Detect which cell encompasses the target text, then output its [x, y] center coordinate. 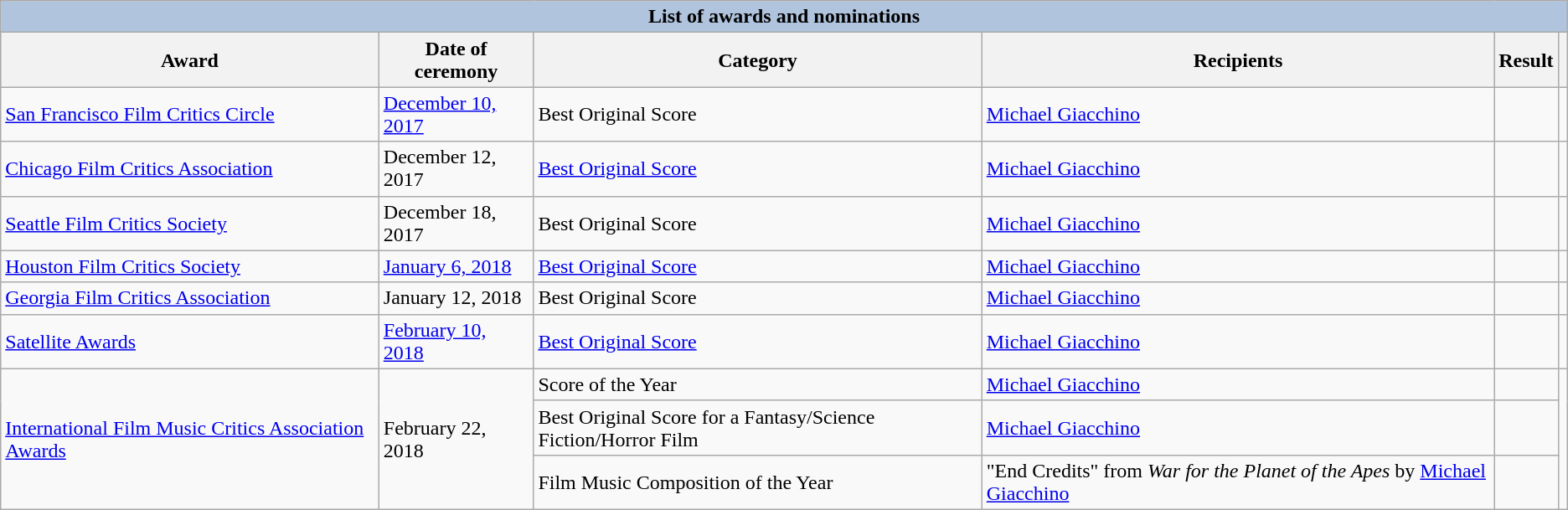
"End Credits" from War for the Planet of the Apes by Michael Giacchino [1238, 482]
Seattle Film Critics Society [190, 223]
December 18, 2017 [456, 223]
List of awards and nominations [784, 17]
Georgia Film Critics Association [190, 298]
International Film Music Critics Association Awards [190, 439]
Houston Film Critics Society [190, 266]
December 12, 2017 [456, 169]
January 6, 2018 [456, 266]
Score of the Year [757, 384]
Result [1526, 60]
January 12, 2018 [456, 298]
San Francisco Film Critics Circle [190, 114]
Chicago Film Critics Association [190, 169]
Satellite Awards [190, 342]
Film Music Composition of the Year [757, 482]
Recipients [1238, 60]
February 22, 2018 [456, 439]
February 10, 2018 [456, 342]
Category [757, 60]
December 10, 2017 [456, 114]
Date of ceremony [456, 60]
Best Original Score for a Fantasy/Science Fiction/Horror Film [757, 427]
Award [190, 60]
